Determine the [X, Y] coordinate at the center of the cell enclosing the given text.  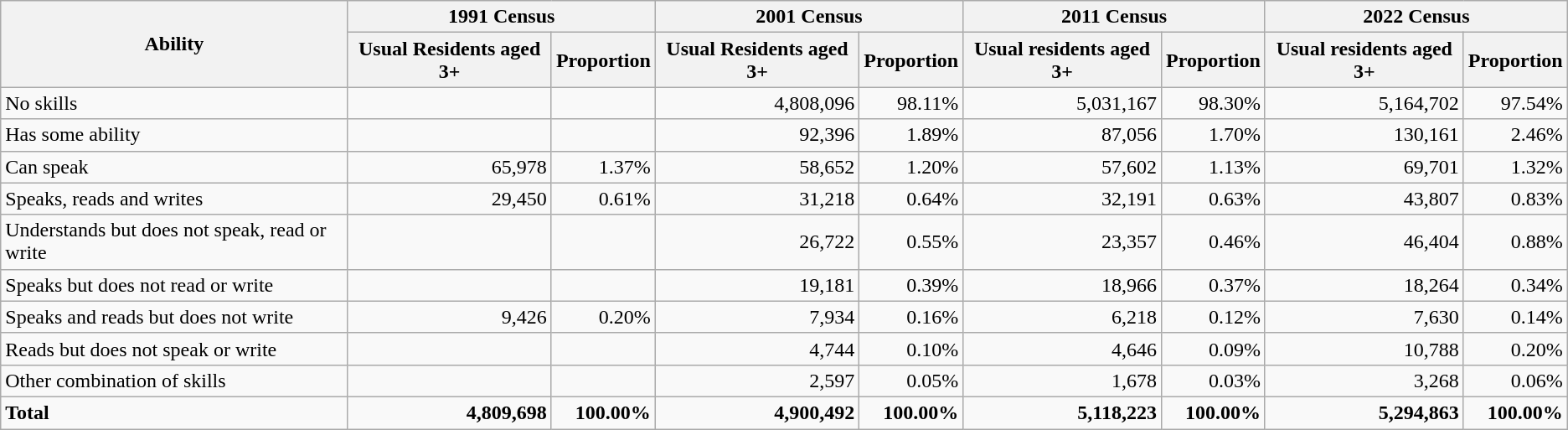
0.37% [1213, 285]
0.10% [911, 349]
1.70% [1213, 135]
18,966 [1062, 285]
5,294,863 [1364, 412]
0.55% [911, 241]
43,807 [1364, 199]
2022 Census [1416, 17]
58,652 [757, 167]
2.46% [1515, 135]
2,597 [757, 381]
98.11% [911, 103]
Other combination of skills [174, 381]
10,788 [1364, 349]
130,161 [1364, 135]
1991 Census [501, 17]
4,809,698 [449, 412]
46,404 [1364, 241]
0.14% [1515, 317]
Understands but does not speak, read or write [174, 241]
0.61% [603, 199]
Speaks and reads but does not write [174, 317]
0.16% [911, 317]
Can speak [174, 167]
7,934 [757, 317]
9,426 [449, 317]
Reads but does not speak or write [174, 349]
29,450 [449, 199]
4,646 [1062, 349]
4,744 [757, 349]
Total [174, 412]
3,268 [1364, 381]
69,701 [1364, 167]
7,630 [1364, 317]
Ability [174, 44]
6,218 [1062, 317]
87,056 [1062, 135]
98.30% [1213, 103]
Speaks but does not read or write [174, 285]
57,602 [1062, 167]
31,218 [757, 199]
92,396 [757, 135]
1.13% [1213, 167]
1.37% [603, 167]
2011 Census [1114, 17]
4,808,096 [757, 103]
0.12% [1213, 317]
5,118,223 [1062, 412]
1.89% [911, 135]
0.46% [1213, 241]
23,357 [1062, 241]
Has some ability [174, 135]
Speaks, reads and writes [174, 199]
0.05% [911, 381]
4,900,492 [757, 412]
0.39% [911, 285]
0.03% [1213, 381]
19,181 [757, 285]
97.54% [1515, 103]
0.83% [1515, 199]
0.64% [911, 199]
32,191 [1062, 199]
0.06% [1515, 381]
5,031,167 [1062, 103]
0.34% [1515, 285]
No skills [174, 103]
26,722 [757, 241]
65,978 [449, 167]
0.63% [1213, 199]
2001 Census [809, 17]
18,264 [1364, 285]
1,678 [1062, 381]
0.09% [1213, 349]
1.32% [1515, 167]
5,164,702 [1364, 103]
1.20% [911, 167]
0.88% [1515, 241]
